Determine the (x, y) coordinate at the center of the cell enclosing the given text.  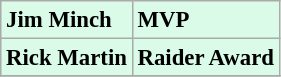
MVP (206, 20)
Rick Martin (66, 58)
Jim Minch (66, 20)
Raider Award (206, 58)
